Determine the [x, y] coordinate at the center of the cell enclosing the given text.  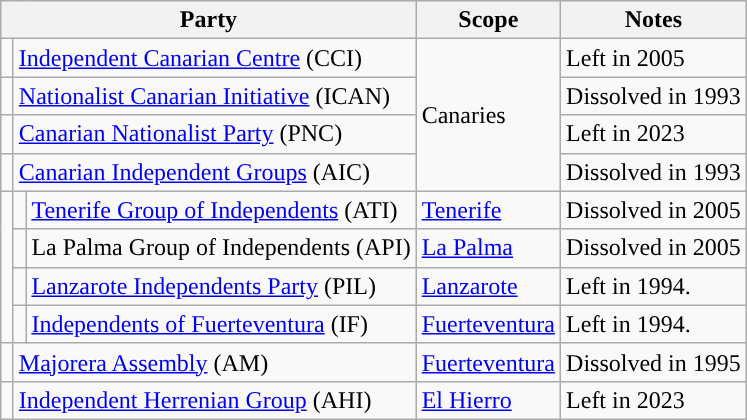
Lanzarote [488, 286]
Canarian Nationalist Party (PNC) [214, 134]
Tenerife [488, 210]
Independent Canarian Centre (CCI) [214, 58]
La Palma [488, 248]
Scope [488, 20]
Independents of Fuerteventura (IF) [221, 324]
El Hierro [488, 400]
Left in 2005 [654, 58]
Notes [654, 20]
Lanzarote Independents Party (PIL) [221, 286]
Independent Herrenian Group (AHI) [214, 400]
Majorera Assembly (AM) [214, 362]
Dissolved in 1995 [654, 362]
Canarian Independent Groups (AIC) [214, 172]
Nationalist Canarian Initiative (ICAN) [214, 96]
Canaries [488, 115]
La Palma Group of Independents (API) [221, 248]
Party [208, 20]
Tenerife Group of Independents (ATI) [221, 210]
